Detect which cell encompasses the target text, then output its (X, Y) center coordinate. 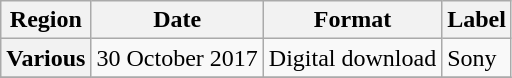
Digital download (352, 58)
Region (46, 20)
Date (177, 20)
Label (477, 20)
Sony (477, 58)
30 October 2017 (177, 58)
Various (46, 58)
Format (352, 20)
